From the cell containing the given text, extract its center point as [X, Y] coordinate. 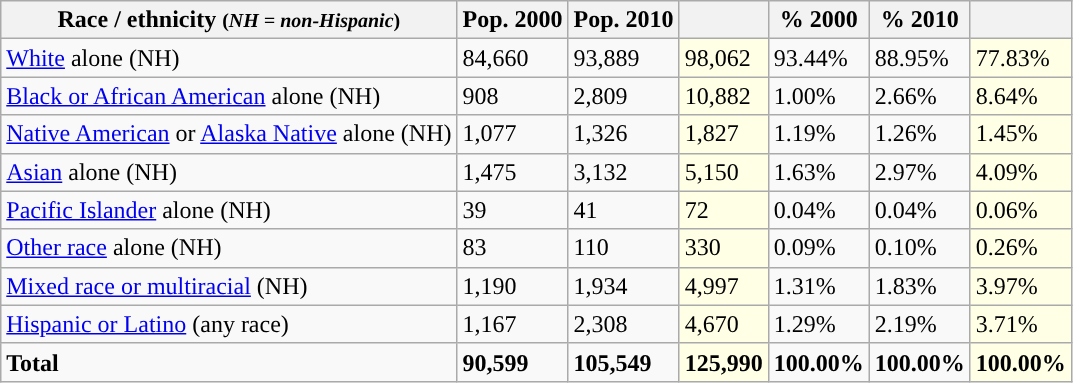
% 2000 [818, 20]
1.29% [818, 324]
908 [512, 96]
1.19% [818, 134]
1.83% [920, 286]
90,599 [512, 362]
1,475 [512, 172]
Pop. 2000 [512, 20]
% 2010 [920, 20]
93.44% [818, 58]
330 [724, 248]
Mixed race or multiracial (NH) [229, 286]
1.63% [818, 172]
77.83% [1020, 58]
8.64% [1020, 96]
1.31% [818, 286]
1,190 [512, 286]
10,882 [724, 96]
93,889 [624, 58]
88.95% [920, 58]
125,990 [724, 362]
83 [512, 248]
4,997 [724, 286]
Race / ethnicity (NH = non-Hispanic) [229, 20]
0.06% [1020, 210]
0.10% [920, 248]
1,934 [624, 286]
2.19% [920, 324]
1,077 [512, 134]
5,150 [724, 172]
41 [624, 210]
2.66% [920, 96]
1,827 [724, 134]
Native American or Alaska Native alone (NH) [229, 134]
3.71% [1020, 324]
1.45% [1020, 134]
0.09% [818, 248]
Total [229, 362]
3,132 [624, 172]
105,549 [624, 362]
39 [512, 210]
2.97% [920, 172]
110 [624, 248]
Other race alone (NH) [229, 248]
White alone (NH) [229, 58]
1,326 [624, 134]
Black or African American alone (NH) [229, 96]
72 [724, 210]
Hispanic or Latino (any race) [229, 324]
Pop. 2010 [624, 20]
Asian alone (NH) [229, 172]
1.00% [818, 96]
3.97% [1020, 286]
0.26% [1020, 248]
4.09% [1020, 172]
1.26% [920, 134]
84,660 [512, 58]
Pacific Islander alone (NH) [229, 210]
4,670 [724, 324]
98,062 [724, 58]
1,167 [512, 324]
2,809 [624, 96]
2,308 [624, 324]
